Extract the (X, Y) coordinate from the center of the cell holding the provided text.  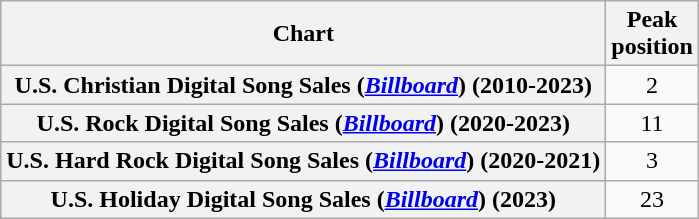
U.S. Christian Digital Song Sales (Billboard) (2010-2023) (304, 85)
U.S. Rock Digital Song Sales (Billboard) (2020-2023) (304, 123)
3 (652, 161)
U.S. Holiday Digital Song Sales (Billboard) (2023) (304, 199)
23 (652, 199)
11 (652, 123)
Chart (304, 34)
U.S. Hard Rock Digital Song Sales (Billboard) (2020-2021) (304, 161)
2 (652, 85)
Peakposition (652, 34)
